Determine the (x, y) coordinate at the center of the cell enclosing the given text.  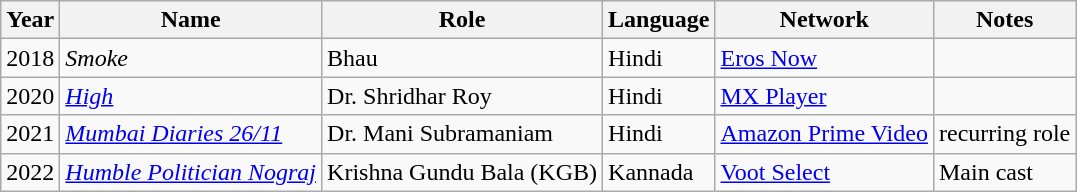
Smoke (191, 58)
Amazon Prime Video (824, 134)
2020 (30, 96)
Eros Now (824, 58)
Bhau (462, 58)
Main cast (1004, 172)
Dr. Shridhar Roy (462, 96)
Krishna Gundu Bala (KGB) (462, 172)
Voot Select (824, 172)
recurring role (1004, 134)
Year (30, 20)
Name (191, 20)
Dr. Mani Subramaniam (462, 134)
2021 (30, 134)
Language (659, 20)
Kannada (659, 172)
Mumbai Diaries 26/11 (191, 134)
Role (462, 20)
2018 (30, 58)
2022 (30, 172)
Humble Politician Nograj (191, 172)
High (191, 96)
MX Player (824, 96)
Notes (1004, 20)
Network (824, 20)
